Locate the cell with the specified text and output its (X, Y) center coordinate. 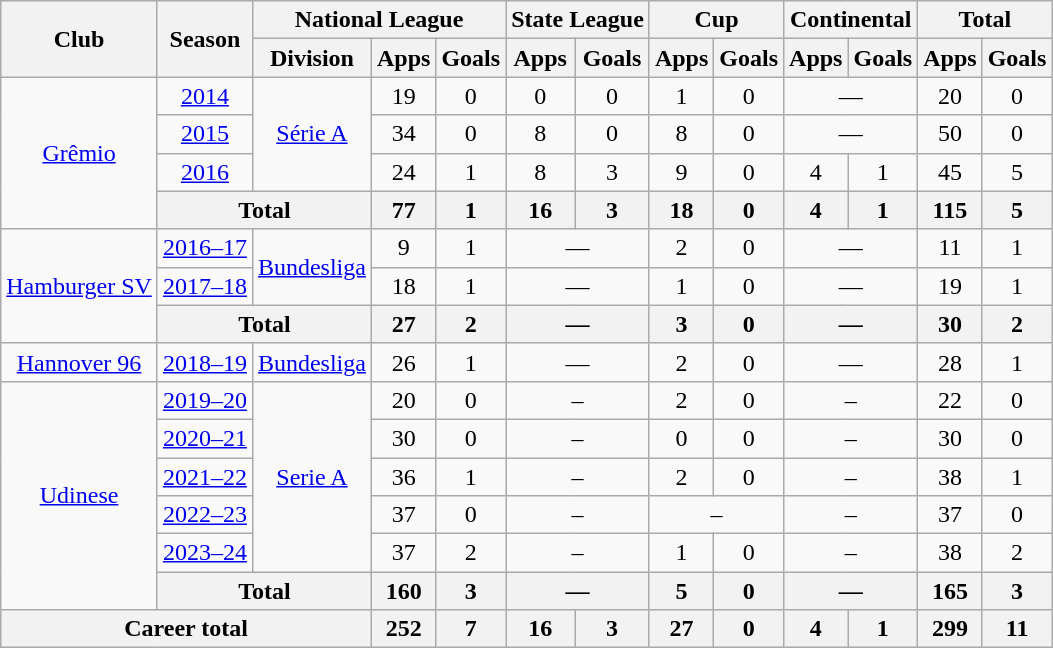
Cup (716, 20)
115 (950, 210)
252 (403, 629)
165 (950, 591)
34 (403, 134)
36 (403, 477)
2018–19 (204, 362)
160 (403, 591)
Continental (851, 20)
2017–18 (204, 286)
299 (950, 629)
National League (378, 20)
77 (403, 210)
2015 (204, 134)
Hannover 96 (80, 362)
22 (950, 400)
2019–20 (204, 400)
Division (312, 58)
2020–21 (204, 438)
Hamburger SV (80, 286)
24 (403, 172)
28 (950, 362)
Grêmio (80, 153)
7 (471, 629)
Serie A (312, 476)
Série A (312, 134)
2023–24 (204, 553)
45 (950, 172)
2016–17 (204, 248)
2016 (204, 172)
State League (578, 20)
2014 (204, 96)
Club (80, 39)
2021–22 (204, 477)
Udinese (80, 495)
Season (204, 39)
Career total (186, 629)
50 (950, 134)
26 (403, 362)
2022–23 (204, 515)
